Capture the cell that displays the provided text and extract its (x, y) central coordinate. 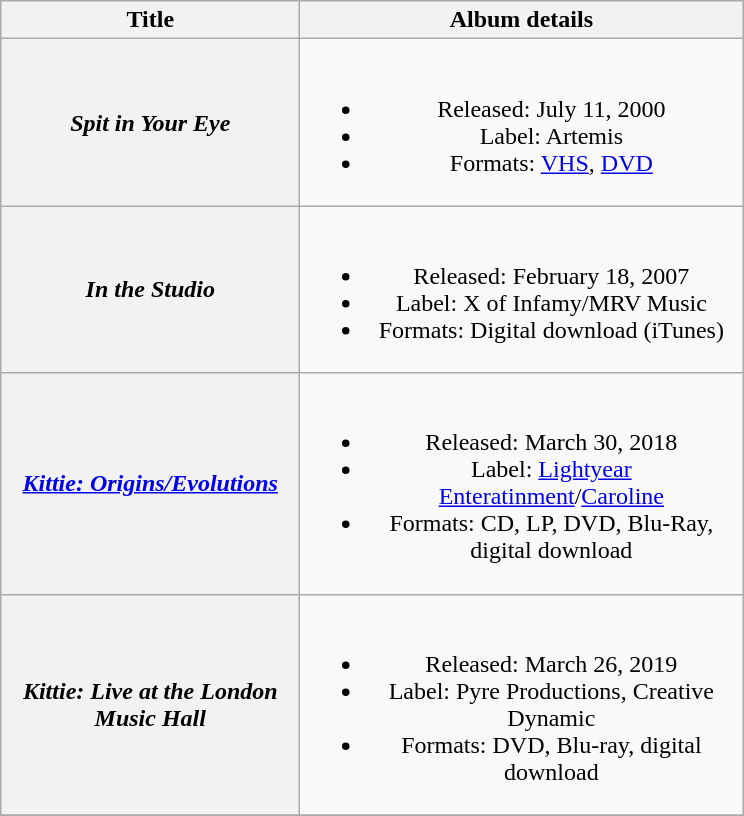
Title (150, 20)
Spit in Your Eye (150, 122)
Released: July 11, 2000Label: ArtemisFormats: VHS, DVD (522, 122)
Released: February 18, 2007Label: X of Infamy/MRV MusicFormats: Digital download (iTunes) (522, 290)
Kittie: Origins/Evolutions (150, 484)
Kittie: Live at the London Music Hall (150, 704)
Released: March 26, 2019Label: Pyre Productions, Creative DynamicFormats: DVD, Blu-ray, digital download (522, 704)
Released: March 30, 2018Label: Lightyear Enteratinment/CarolineFormats: CD, LP, DVD, Blu-Ray, digital download (522, 484)
Album details (522, 20)
In the Studio (150, 290)
